Determine the (x, y) coordinate at the center of the cell enclosing the given text.  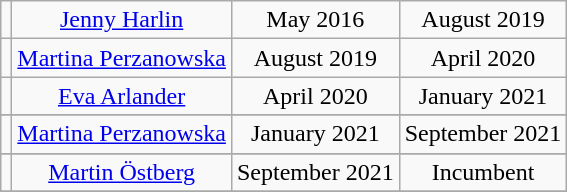
Incumbent (483, 172)
Martin Östberg (122, 172)
Jenny Harlin (122, 20)
Eva Arlander (122, 96)
May 2016 (315, 20)
